Detect which cell encompasses the target text, then output its (x, y) center coordinate. 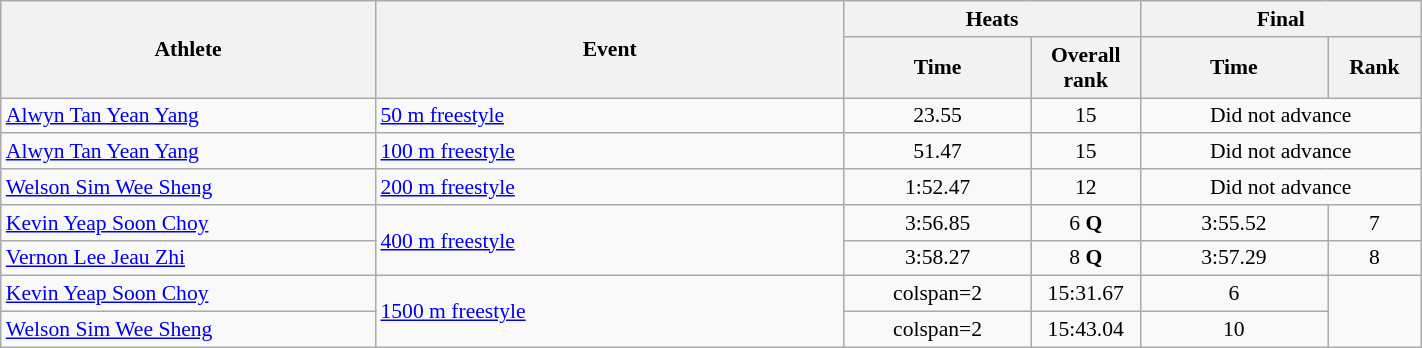
3:55.52 (1234, 223)
50 m freestyle (609, 116)
400 m freestyle (609, 240)
Heats (992, 19)
Athlete (188, 50)
6 (1234, 294)
3:56.85 (938, 223)
51.47 (938, 152)
23.55 (938, 116)
15:31.67 (1086, 294)
15:43.04 (1086, 330)
1500 m freestyle (609, 312)
Final (1280, 19)
7 (1375, 223)
8 Q (1086, 258)
3:58.27 (938, 258)
Vernon Lee Jeau Zhi (188, 258)
200 m freestyle (609, 187)
Rank (1375, 68)
3:57.29 (1234, 258)
12 (1086, 187)
10 (1234, 330)
Overall rank (1086, 68)
8 (1375, 258)
100 m freestyle (609, 152)
Event (609, 50)
6 Q (1086, 223)
1:52.47 (938, 187)
